Detect which cell encompasses the target text, then output its (X, Y) center coordinate. 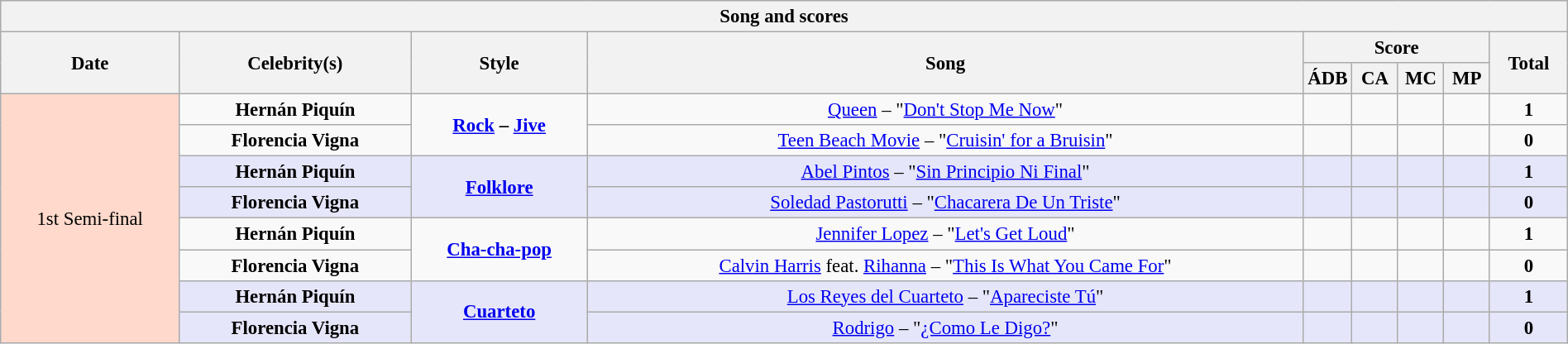
1st Semi-final (90, 218)
MP (1467, 79)
Rock – Jive (500, 126)
Date (90, 63)
CA (1375, 79)
Rodrigo – "¿Como Le Digo?" (945, 327)
MC (1421, 79)
Los Reyes del Cuarteto – "Apareciste Tú" (945, 296)
Total (1528, 63)
Score (1396, 48)
Teen Beach Movie – "Cruisin' for a Bruisin" (945, 141)
Abel Pintos – "Sin Principio Ni Final" (945, 172)
Queen – "Don't Stop Me Now" (945, 110)
Cuarteto (500, 311)
Folklore (500, 187)
Calvin Harris feat. Rihanna – "This Is What You Came For" (945, 265)
Jennifer Lopez – "Let's Get Loud" (945, 234)
ÁDB (1328, 79)
Cha-cha-pop (500, 250)
Song (945, 63)
Style (500, 63)
Celebrity(s) (296, 63)
Soledad Pastorutti – "Chacarera De Un Triste" (945, 203)
Song and scores (784, 17)
